Pinpoint the cell where the given text exists, returning its [X, Y] midpoint coordinate. 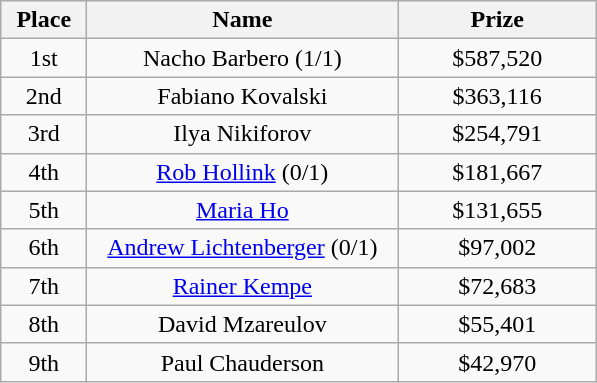
$587,520 [498, 58]
Paul Chauderson [242, 362]
9th [44, 362]
$97,002 [498, 248]
$42,970 [498, 362]
8th [44, 324]
$181,667 [498, 172]
Rainer Kempe [242, 286]
2nd [44, 96]
$55,401 [498, 324]
Nacho Barbero (1/1) [242, 58]
$363,116 [498, 96]
$72,683 [498, 286]
Name [242, 20]
3rd [44, 134]
6th [44, 248]
$254,791 [498, 134]
Place [44, 20]
7th [44, 286]
Fabiano Kovalski [242, 96]
$131,655 [498, 210]
1st [44, 58]
5th [44, 210]
David Mzareulov [242, 324]
Ilya Nikiforov [242, 134]
Maria Ho [242, 210]
Rob Hollink (0/1) [242, 172]
4th [44, 172]
Prize [498, 20]
Andrew Lichtenberger (0/1) [242, 248]
